Detect which cell encompasses the target text, then output its [X, Y] center coordinate. 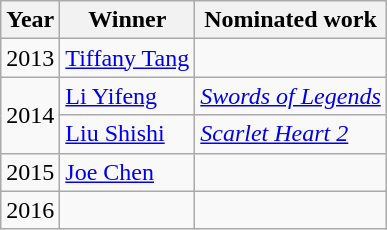
Swords of Legends [291, 96]
Liu Shishi [128, 134]
2014 [30, 115]
Year [30, 20]
2013 [30, 58]
Scarlet Heart 2 [291, 134]
Li Yifeng [128, 96]
Joe Chen [128, 172]
Winner [128, 20]
Tiffany Tang [128, 58]
2016 [30, 210]
Nominated work [291, 20]
2015 [30, 172]
